Scan for the cell matching the given text and deliver its (x, y) coordinate at center. 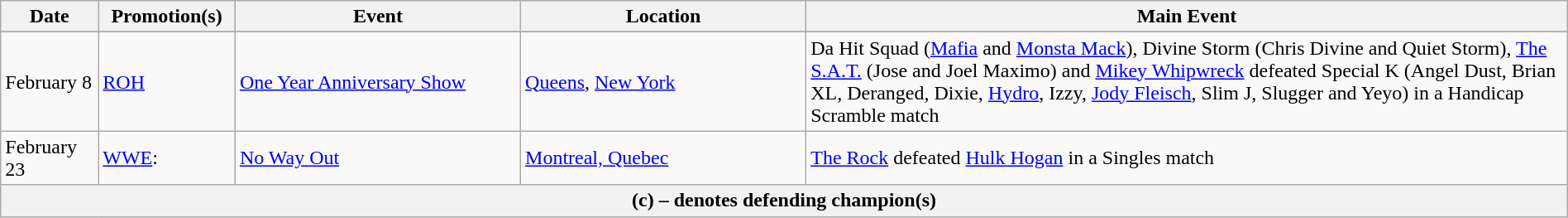
Event (377, 17)
February 8 (50, 81)
No Way Out (377, 157)
The Rock defeated Hulk Hogan in a Singles match (1188, 157)
Location (663, 17)
Montreal, Quebec (663, 157)
Queens, New York (663, 81)
Main Event (1188, 17)
ROH (167, 81)
Promotion(s) (167, 17)
Date (50, 17)
WWE: (167, 157)
February 23 (50, 157)
(c) – denotes defending champion(s) (784, 201)
One Year Anniversary Show (377, 81)
